Detect which cell encompasses the target text, then output its (x, y) center coordinate. 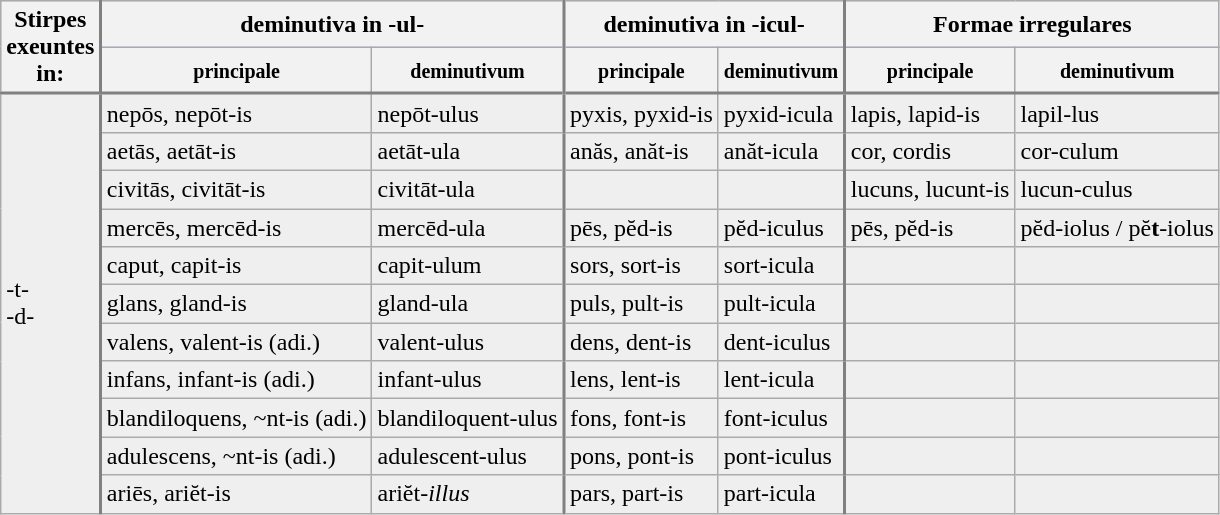
blandiloquens, ~nt-is (adi.) (236, 418)
lens, lent-is (641, 380)
fons, font-is (641, 418)
deminutiva in -ul- (332, 24)
puls, pult-is (641, 304)
Stirpes exeuntes in: (51, 48)
caput, capit-is (236, 266)
ariēs, ariĕt-is (236, 494)
anăt-icula (781, 151)
pont-iculus (781, 456)
anăs, anăt-is (641, 151)
valens, valent-is (adi.) (236, 342)
dent-iculus (781, 342)
infans, infant-is (adi.) (236, 380)
valent-ulus (468, 342)
pyxid-icula (781, 114)
lucun-culus (1117, 189)
gland-ula (468, 304)
pĕd-iculus (781, 227)
dens, dent-is (641, 342)
lapil-lus (1117, 114)
mercēs, mercēd-is (236, 227)
lucuns, lucunt-is (929, 189)
pons, pont-is (641, 456)
mercēd-ula (468, 227)
ariĕt-illus (468, 494)
civitāt-ula (468, 189)
lent-icula (781, 380)
glans, gland-is (236, 304)
aetās, aetāt-is (236, 151)
nepōt-ulus (468, 114)
aetāt-ula (468, 151)
nepōs, nepōt-is (236, 114)
-t- -d- (51, 304)
adulescent-ulus (468, 456)
civitās, civitāt-is (236, 189)
deminutiva in -icul- (704, 24)
adulescens, ~nt-is (adi.) (236, 456)
cor, cordis (929, 151)
lapis, lapid-is (929, 114)
sort-icula (781, 266)
pyxis, pyxid-is (641, 114)
pĕd-iolus / pĕt-iolus (1117, 227)
cor-culum (1117, 151)
font-iculus (781, 418)
pars, part-is (641, 494)
Formae irregulares (1032, 24)
blandiloquent-ulus (468, 418)
part-icula (781, 494)
pult-icula (781, 304)
capit-ulum (468, 266)
infant-ulus (468, 380)
sors, sort-is (641, 266)
